Extract the [x, y] coordinate from the center of the cell holding the provided text.  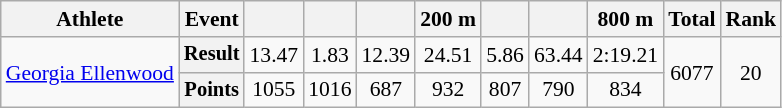
800 m [626, 19]
20 [752, 72]
200 m [448, 19]
807 [505, 90]
Event [212, 19]
Rank [752, 19]
790 [558, 90]
1055 [274, 90]
13.47 [274, 55]
932 [448, 90]
1.83 [330, 55]
Total [692, 19]
12.39 [386, 55]
Points [212, 90]
6077 [692, 72]
Athlete [90, 19]
Result [212, 55]
Georgia Ellenwood [90, 72]
5.86 [505, 55]
687 [386, 90]
24.51 [448, 55]
2:19.21 [626, 55]
1016 [330, 90]
63.44 [558, 55]
834 [626, 90]
